Extract the [x, y] coordinate from the center of the cell holding the provided text.  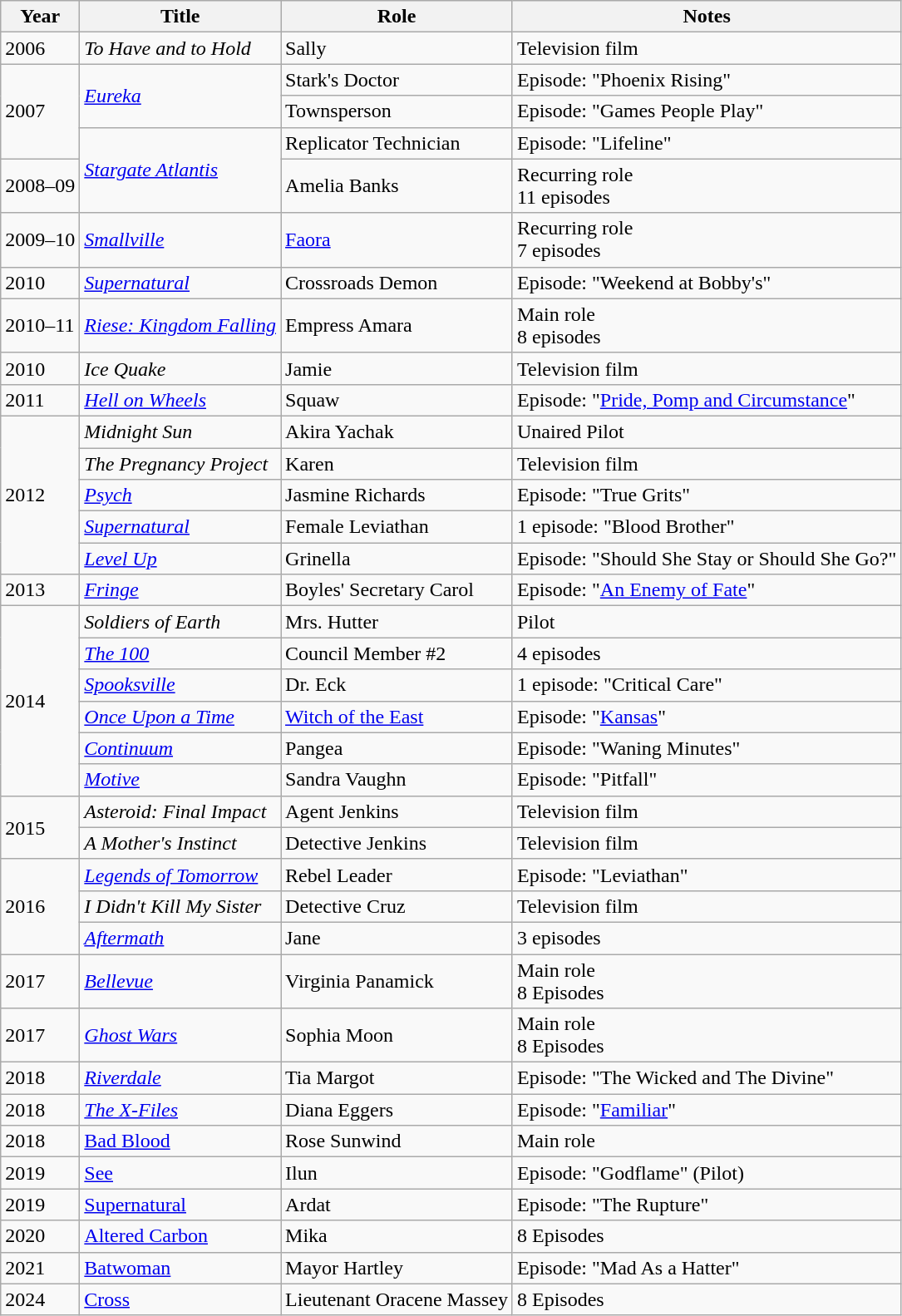
Aftermath [180, 938]
1 episode: "Blood Brother" [707, 527]
Ice Quake [180, 368]
Psych [180, 495]
Sophia Moon [397, 1036]
2020 [40, 1236]
Jamie [397, 368]
The Pregnancy Project [180, 463]
2021 [40, 1268]
Detective Jenkins [397, 843]
Mayor Hartley [397, 1268]
Episode: "Games People Play" [707, 111]
The X-Files [180, 1110]
The 100 [180, 653]
Episode: "Familiar" [707, 1110]
Spooksville [180, 685]
Episode: "The Wicked and The Divine" [707, 1078]
Once Upon a Time [180, 717]
Karen [397, 463]
Jane [397, 938]
Episode: "Godflame" (Pilot) [707, 1173]
Mrs. Hutter [397, 622]
2006 [40, 48]
Dr. Eck [397, 685]
Boyles' Secretary Carol [397, 590]
Bad Blood [180, 1141]
Episode: "An Enemy of Fate" [707, 590]
Crossroads Demon [397, 283]
Soldiers of Earth [180, 622]
Main role8 Episodes [707, 1036]
Amelia Banks [397, 186]
Notes [707, 17]
Episode: "Mad As a Hatter" [707, 1268]
2016 [40, 906]
Squaw [397, 400]
Altered Carbon [180, 1236]
3 episodes [707, 938]
Eureka [180, 96]
Cross [180, 1299]
2024 [40, 1299]
Ilun [397, 1173]
Ardat [397, 1205]
Episode: "Leviathan" [707, 875]
Continuum [180, 748]
Recurring role11 episodes [707, 186]
2009–10 [40, 239]
Episode: "Kansas" [707, 717]
Rose Sunwind [397, 1141]
Fringe [180, 590]
Stargate Atlantis [180, 170]
2008–09 [40, 186]
Episode: "Phoenix Rising" [707, 80]
2007 [40, 111]
Ghost Wars [180, 1036]
Episode: "Pride, Pomp and Circumstance" [707, 400]
4 episodes [707, 653]
Jasmine Richards [397, 495]
See [180, 1173]
Female Leviathan [397, 527]
Hell on Wheels [180, 400]
Lieutenant Oracene Massey [397, 1299]
Episode: "Weekend at Bobby's" [707, 283]
Main role [707, 1141]
Recurring role7 episodes [707, 239]
Riese: Kingdom Falling [180, 326]
Smallville [180, 239]
Episode: "Lifeline" [707, 143]
Sally [397, 48]
2014 [40, 701]
Motive [180, 780]
2015 [40, 827]
Pilot [707, 622]
Riverdale [180, 1078]
Council Member #2 [397, 653]
Unaired Pilot [707, 431]
I Didn't Kill My Sister [180, 906]
Episode: "Should She Stay or Should She Go?" [707, 559]
Role [397, 17]
Sandra Vaughn [397, 780]
Asteroid: Final Impact [180, 811]
Year [40, 17]
A Mother's Instinct [180, 843]
Legends of Tomorrow [180, 875]
Virginia Panamick [397, 981]
Bellevue [180, 981]
Replicator Technician [397, 143]
Empress Amara [397, 326]
Main role8 episodes [707, 326]
Townsperson [397, 111]
Rebel Leader [397, 875]
Witch of the East [397, 717]
Episode: "The Rupture" [707, 1205]
Grinella [397, 559]
Episode: "Waning Minutes" [707, 748]
Agent Jenkins [397, 811]
Episode: "Pitfall" [707, 780]
Stark's Doctor [397, 80]
2011 [40, 400]
Episode: "True Grits" [707, 495]
Title [180, 17]
Diana Eggers [397, 1110]
Main role 8 Episodes [707, 981]
Level Up [180, 559]
Pangea [397, 748]
Faora [397, 239]
Tia Margot [397, 1078]
2013 [40, 590]
1 episode: "Critical Care" [707, 685]
2010–11 [40, 326]
Akira Yachak [397, 431]
To Have and to Hold [180, 48]
Mika [397, 1236]
Midnight Sun [180, 431]
2012 [40, 495]
Detective Cruz [397, 906]
Batwoman [180, 1268]
